Identify which cell holds the provided text, then report its (X, Y) central coordinate. 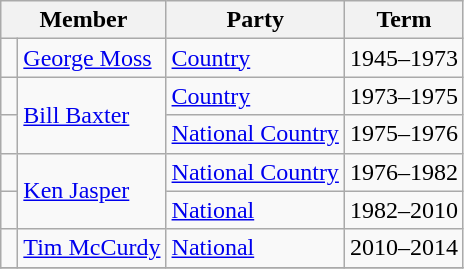
1973–1975 (404, 96)
1982–2010 (404, 210)
Party (255, 20)
1976–1982 (404, 172)
2010–2014 (404, 248)
Ken Jasper (92, 191)
Term (404, 20)
1945–1973 (404, 58)
Member (84, 20)
Tim McCurdy (92, 248)
1975–1976 (404, 134)
George Moss (92, 58)
Bill Baxter (92, 115)
